Find where the given text appears and provide that cell's center as [X, Y] coordinate. 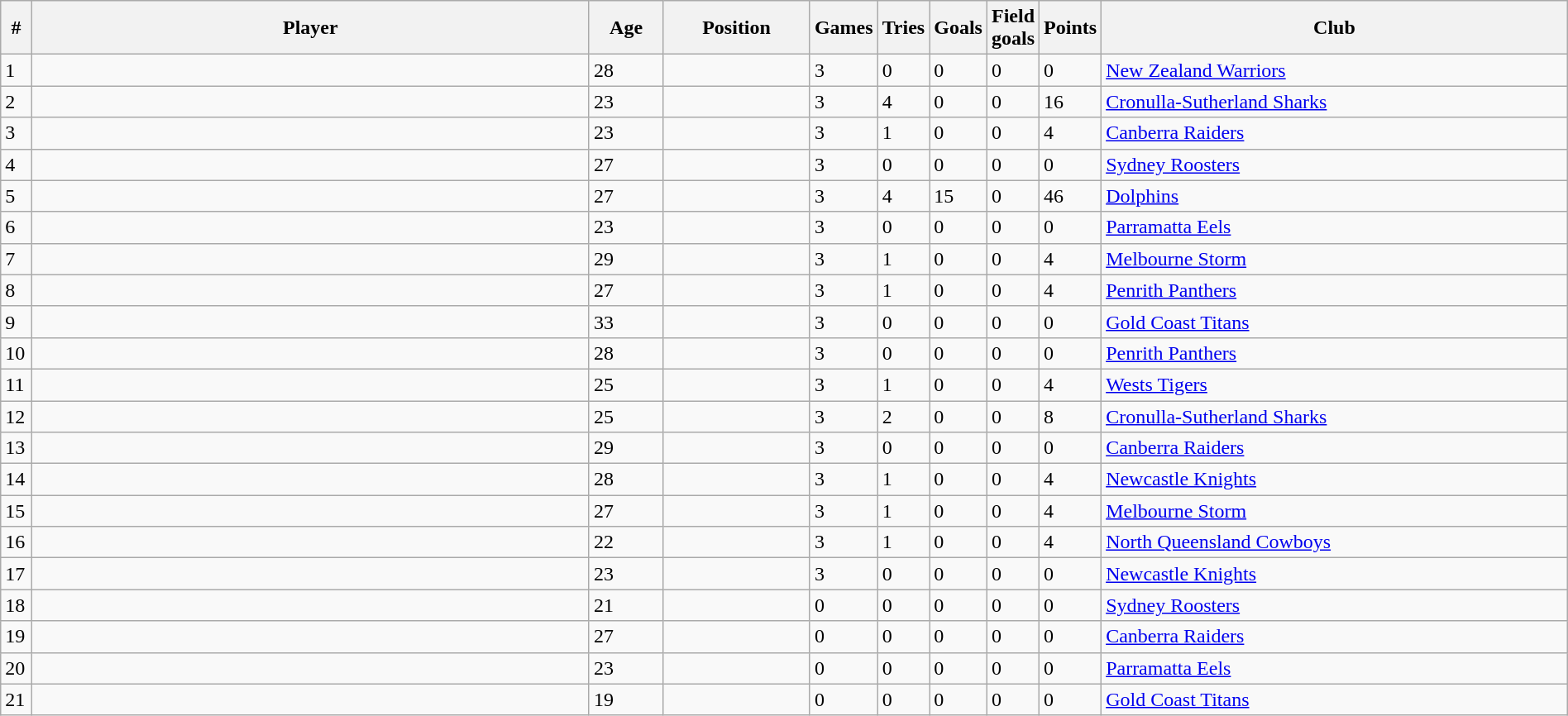
7 [17, 259]
Dolphins [1335, 196]
17 [17, 574]
New Zealand Warriors [1335, 70]
14 [17, 480]
13 [17, 448]
33 [625, 322]
Games [844, 28]
Points [1070, 28]
Club [1335, 28]
20 [17, 668]
Wests Tigers [1335, 384]
Position [737, 28]
46 [1070, 196]
Goals [958, 28]
5 [17, 196]
18 [17, 605]
North Queensland Cowboys [1335, 542]
# [17, 28]
12 [17, 416]
Tries [903, 28]
9 [17, 322]
Age [625, 28]
6 [17, 227]
Field goals [1012, 28]
10 [17, 353]
22 [625, 542]
11 [17, 384]
Player [310, 28]
